Output the [x, y] coordinate of the center of the cell containing the given text.  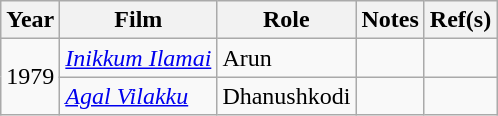
Dhanushkodi [286, 96]
Film [138, 20]
Notes [390, 20]
Agal Vilakku [138, 96]
Year [30, 20]
Arun [286, 58]
Ref(s) [460, 20]
Role [286, 20]
1979 [30, 77]
Inikkum Ilamai [138, 58]
